Scan for the cell matching the given text and deliver its [X, Y] coordinate at center. 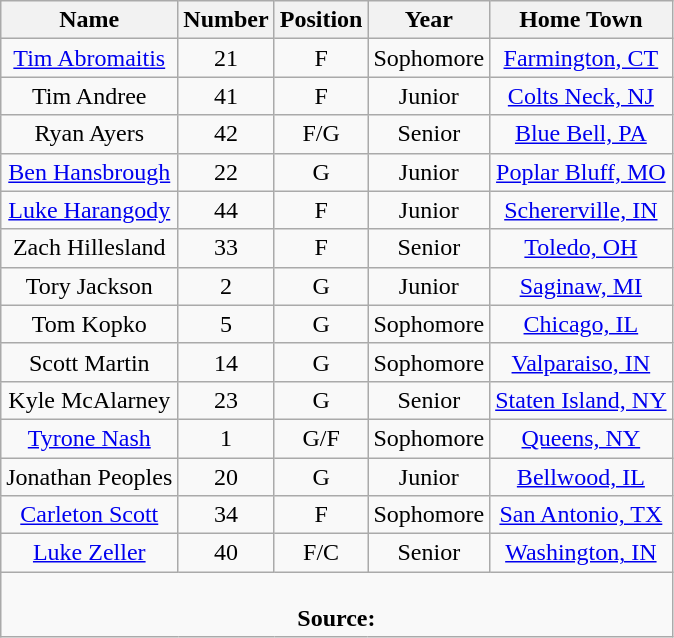
21 [226, 58]
F/C [321, 553]
G/F [321, 438]
Valparaiso, IN [581, 362]
Source: [336, 604]
1 [226, 438]
Saginaw, MI [581, 286]
23 [226, 400]
Name [90, 20]
Number [226, 20]
Farmington, CT [581, 58]
Staten Island, NY [581, 400]
Luke Zeller [90, 553]
2 [226, 286]
42 [226, 134]
Washington, IN [581, 553]
34 [226, 515]
Ben Hansbrough [90, 172]
Luke Harangody [90, 210]
Tim Abromaitis [90, 58]
44 [226, 210]
Tyrone Nash [90, 438]
Tory Jackson [90, 286]
Position [321, 20]
22 [226, 172]
Tim Andree [90, 96]
Tom Kopko [90, 324]
Carleton Scott [90, 515]
San Antonio, TX [581, 515]
Year [429, 20]
Poplar Bluff, MO [581, 172]
Toledo, OH [581, 248]
Bellwood, IL [581, 477]
41 [226, 96]
Scott Martin [90, 362]
Blue Bell, PA [581, 134]
Ryan Ayers [90, 134]
Home Town [581, 20]
F/G [321, 134]
Queens, NY [581, 438]
5 [226, 324]
Colts Neck, NJ [581, 96]
Kyle McAlarney [90, 400]
Jonathan Peoples [90, 477]
33 [226, 248]
20 [226, 477]
Schererville, IN [581, 210]
Chicago, IL [581, 324]
Zach Hillesland [90, 248]
40 [226, 553]
14 [226, 362]
